Pinpoint the cell where the given text exists, returning its [X, Y] midpoint coordinate. 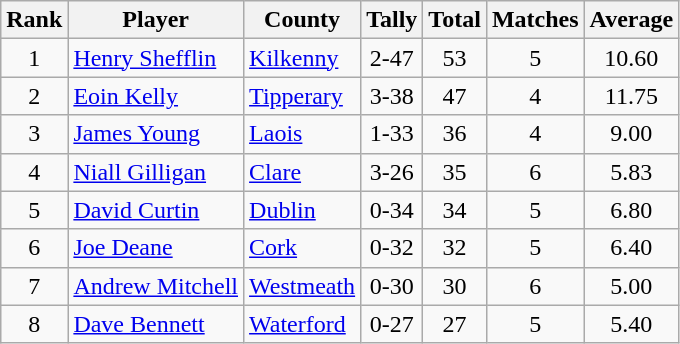
5.40 [632, 324]
Tipperary [302, 96]
5.00 [632, 286]
3-38 [392, 96]
35 [455, 172]
36 [455, 134]
Total [455, 20]
1 [34, 58]
Rank [34, 20]
27 [455, 324]
Westmeath [302, 286]
3-26 [392, 172]
3 [34, 134]
8 [34, 324]
47 [455, 96]
Henry Shefflin [156, 58]
30 [455, 286]
Andrew Mitchell [156, 286]
10.60 [632, 58]
Laois [302, 134]
0-30 [392, 286]
2-47 [392, 58]
5.83 [632, 172]
Dave Bennett [156, 324]
James Young [156, 134]
0-27 [392, 324]
Matches [535, 20]
Niall Gilligan [156, 172]
Cork [302, 248]
6.80 [632, 210]
Kilkenny [302, 58]
Clare [302, 172]
Player [156, 20]
David Curtin [156, 210]
Average [632, 20]
Eoin Kelly [156, 96]
11.75 [632, 96]
53 [455, 58]
Dublin [302, 210]
6.40 [632, 248]
7 [34, 286]
2 [34, 96]
0-32 [392, 248]
34 [455, 210]
Waterford [302, 324]
Tally [392, 20]
1-33 [392, 134]
County [302, 20]
9.00 [632, 134]
Joe Deane [156, 248]
32 [455, 248]
0-34 [392, 210]
